Locate the cell with the specified text and output its [X, Y] center coordinate. 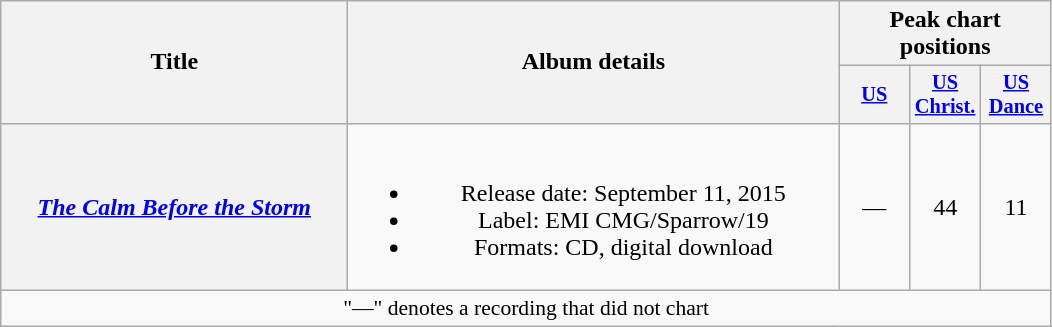
Album details [594, 62]
Title [174, 62]
US [874, 95]
44 [946, 206]
Release date: September 11, 2015Label: EMI CMG/Sparrow/19Formats: CD, digital download [594, 206]
USDance [1016, 95]
— [874, 206]
USChrist. [946, 95]
Peak chart positions [946, 34]
The Calm Before the Storm [174, 206]
"—" denotes a recording that did not chart [526, 309]
11 [1016, 206]
